Scan for the cell matching the given text and deliver its (x, y) coordinate at center. 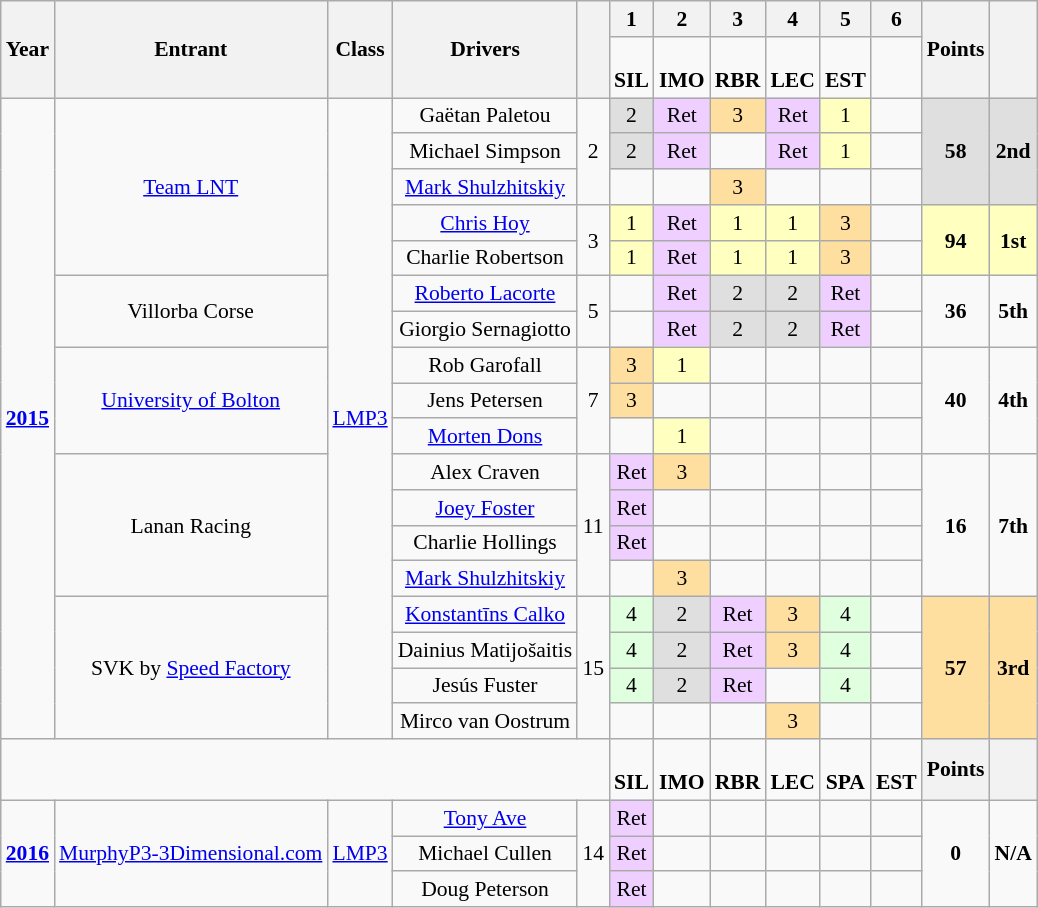
15 (593, 668)
Team LNT (190, 187)
Roberto Lacorte (486, 294)
2016 (28, 854)
Gaëtan Paletou (486, 116)
Alex Craven (486, 472)
11 (593, 525)
Chris Hoy (486, 223)
Mirco van Oostrum (486, 722)
Year (28, 50)
N/A (1012, 854)
0 (956, 854)
1st (1012, 240)
14 (593, 854)
2nd (1012, 152)
6 (896, 19)
36 (956, 312)
Doug Peterson (486, 890)
Drivers (486, 50)
Konstantīns Calko (486, 615)
Giorgio Sernagiotto (486, 330)
94 (956, 240)
5th (1012, 312)
Dainius Matijošaitis (486, 650)
Lanan Racing (190, 525)
57 (956, 668)
SVK by Speed Factory (190, 668)
University of Bolton (190, 400)
Class (360, 50)
4th (1012, 400)
16 (956, 525)
Michael Cullen (486, 854)
Morten Dons (486, 437)
Jesús Fuster (486, 686)
58 (956, 152)
40 (956, 400)
Joey Foster (486, 508)
Charlie Robertson (486, 258)
7th (1012, 525)
Tony Ave (486, 818)
Villorba Corse (190, 312)
Entrant (190, 50)
7 (593, 400)
SPA (846, 770)
Michael Simpson (486, 152)
Jens Petersen (486, 401)
Rob Garofall (486, 365)
Charlie Hollings (486, 543)
3rd (1012, 668)
MurphyP3-3Dimensional.com (190, 854)
2015 (28, 418)
